Provide the (X, Y) coordinate of the cell's center where the given text is located.  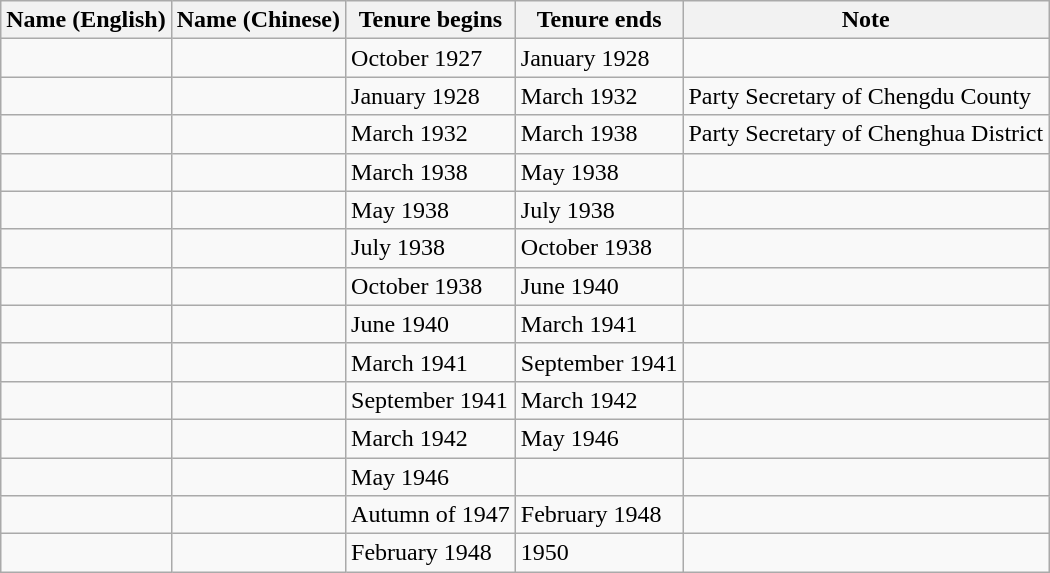
Name (Chinese) (258, 20)
October 1927 (431, 58)
Autumn of 1947 (431, 515)
Name (English) (86, 20)
Tenure ends (599, 20)
1950 (599, 553)
Party Secretary of Chenghua District (866, 134)
Note (866, 20)
Party Secretary of Chengdu County (866, 96)
Tenure begins (431, 20)
